Identify which cell holds the provided text, then report its (X, Y) central coordinate. 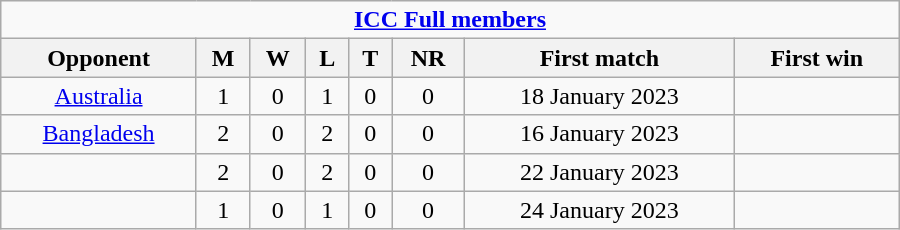
22 January 2023 (599, 172)
16 January 2023 (599, 134)
T (370, 58)
L (328, 58)
ICC Full members (450, 20)
18 January 2023 (599, 96)
First match (599, 58)
First win (816, 58)
24 January 2023 (599, 210)
NR (428, 58)
W (278, 58)
Australia (99, 96)
Bangladesh (99, 134)
M (223, 58)
Opponent (99, 58)
